Determine the [X, Y] coordinate at the center of the cell enclosing the given text.  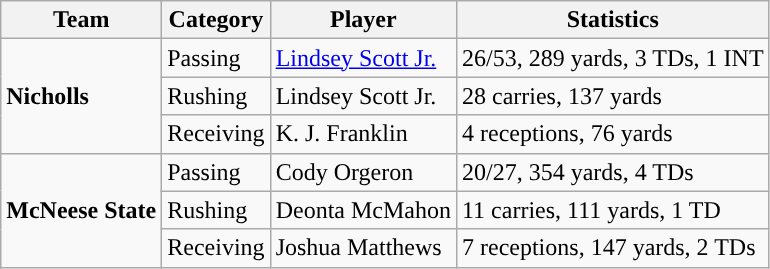
Team [82, 20]
Nicholls [82, 96]
Statistics [612, 20]
11 carries, 111 yards, 1 TD [612, 210]
K. J. Franklin [363, 134]
Joshua Matthews [363, 248]
Category [216, 20]
Player [363, 20]
McNeese State [82, 210]
4 receptions, 76 yards [612, 134]
Cody Orgeron [363, 172]
7 receptions, 147 yards, 2 TDs [612, 248]
26/53, 289 yards, 3 TDs, 1 INT [612, 58]
20/27, 354 yards, 4 TDs [612, 172]
Deonta McMahon [363, 210]
28 carries, 137 yards [612, 96]
